Capture the cell that displays the provided text and extract its [X, Y] central coordinate. 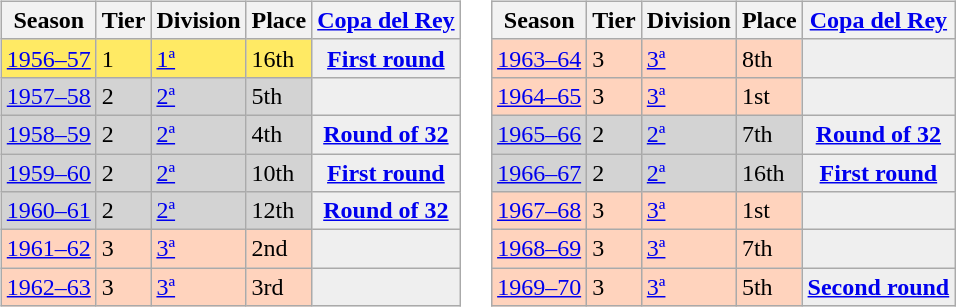
3rd [279, 287]
8th [769, 58]
1958–59 [48, 134]
4th [279, 134]
2nd [279, 249]
1969–70 [540, 287]
1967–68 [540, 211]
1968–69 [540, 249]
10th [279, 173]
1963–64 [540, 58]
Second round [878, 287]
1956–57 [48, 58]
1959–60 [48, 173]
1961–62 [48, 249]
1 [124, 58]
1957–58 [48, 96]
1966–67 [540, 173]
1962–63 [48, 287]
1960–61 [48, 211]
1ª [198, 58]
1965–66 [540, 134]
1964–65 [540, 96]
12th [279, 211]
